Search for the cell housing the specified text and yield its (x, y) center coordinate. 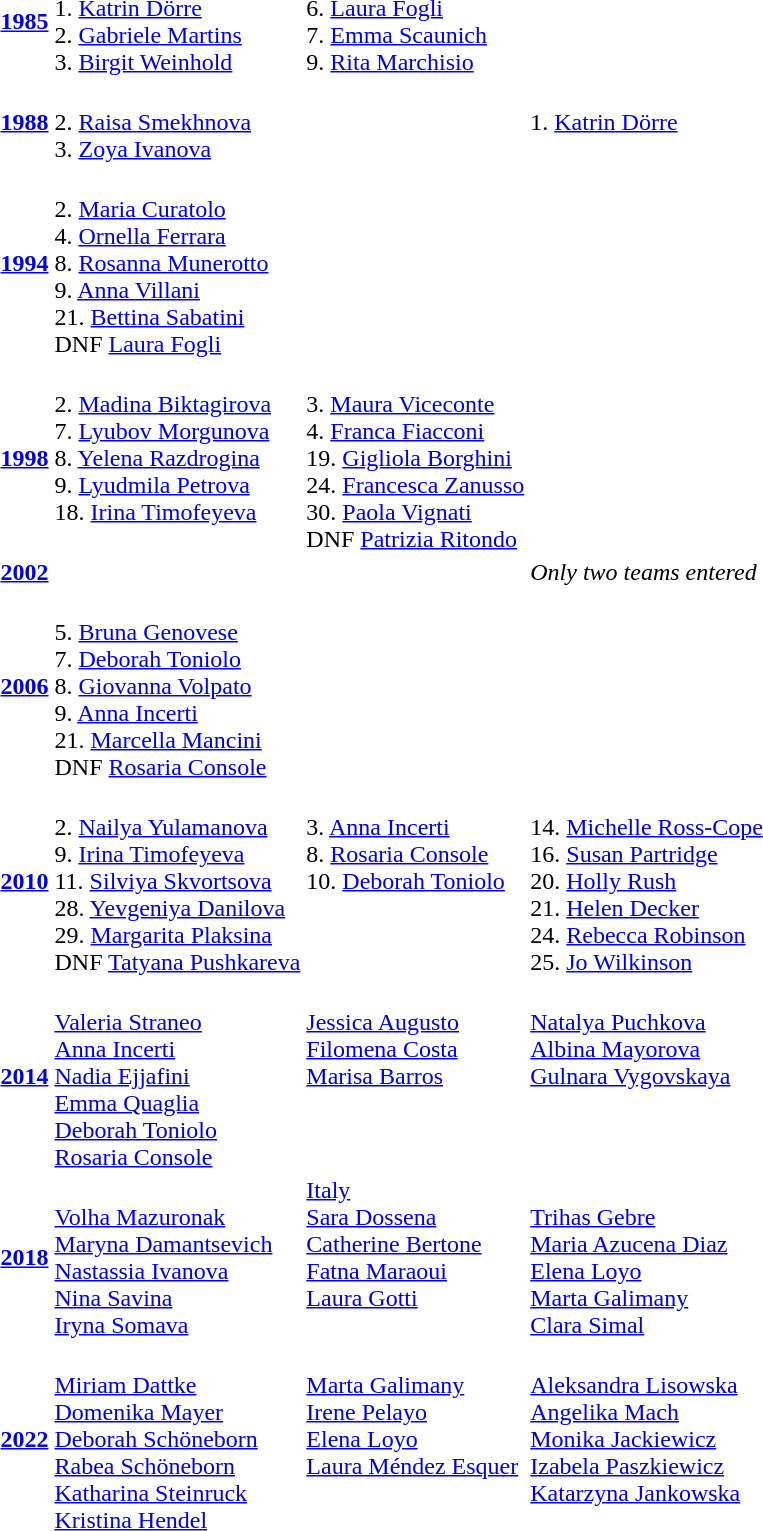
3. Maura Viceconte4. Franca Fiacconi19. Gigliola Borghini24. Francesca Zanusso30. Paola VignatiDNF Patrizia Ritondo (416, 458)
5. Bruna Genovese7. Deborah Toniolo8. Giovanna Volpato9. Anna Incerti21. Marcella ManciniDNF Rosaria Console (178, 686)
2. Maria Curatolo4. Ornella Ferrara8. Rosanna Munerotto9. Anna Villani21. Bettina SabatiniDNF Laura Fogli (178, 263)
2. Raisa Smekhnova3. Zoya Ivanova (178, 122)
Volha MazuronakMaryna DamantsevichNastassia IvanovaNina SavinaIryna Somava (178, 1258)
2. Nailya Yulamanova9. Irina Timofeyeva11. Silviya Skvortsova28. Yevgeniya Danilova29. Margarita PlaksinaDNF Tatyana Pushkareva (178, 881)
Jessica AugustoFilomena CostaMarisa Barros (416, 1076)
3. Anna Incerti8. Rosaria Console10. Deborah Toniolo (416, 881)
ItalySara DossenaCatherine BertoneFatna MaraouiLaura Gotti (416, 1258)
Valeria StraneoAnna IncertiNadia EjjafiniEmma QuagliaDeborah TonioloRosaria Console (178, 1076)
2. Madina Biktagirova7. Lyubov Morgunova8. Yelena Razdrogina9. Lyudmila Petrova18. Irina Timofeyeva (178, 458)
